Capture the cell that displays the provided text and extract its [X, Y] central coordinate. 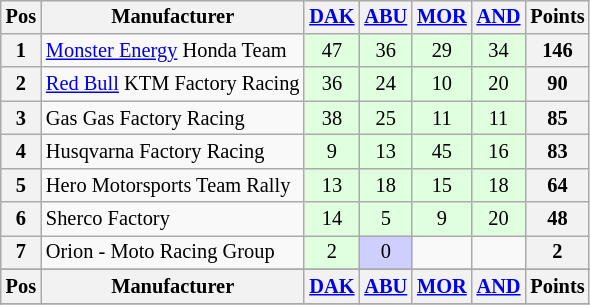
1 [21, 51]
90 [557, 84]
Gas Gas Factory Racing [172, 118]
7 [21, 253]
14 [332, 219]
45 [442, 152]
146 [557, 51]
4 [21, 152]
0 [386, 253]
Red Bull KTM Factory Racing [172, 84]
48 [557, 219]
Sherco Factory [172, 219]
Hero Motorsports Team Rally [172, 185]
64 [557, 185]
16 [499, 152]
Husqvarna Factory Racing [172, 152]
3 [21, 118]
83 [557, 152]
34 [499, 51]
15 [442, 185]
Monster Energy Honda Team [172, 51]
10 [442, 84]
29 [442, 51]
Orion - Moto Racing Group [172, 253]
24 [386, 84]
47 [332, 51]
85 [557, 118]
6 [21, 219]
38 [332, 118]
25 [386, 118]
